Search for the cell housing the specified text and yield its [X, Y] center coordinate. 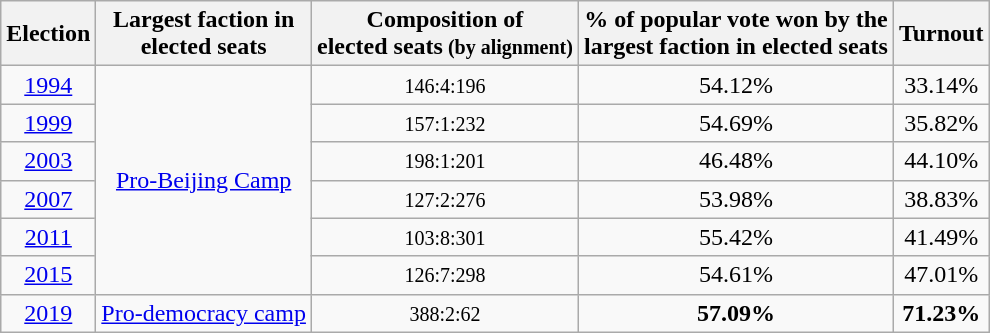
41.49% [941, 237]
103:8:301 [444, 237]
Pro-democracy camp [204, 313]
2003 [48, 161]
38.83% [941, 199]
146:4:196 [444, 85]
Composition of elected seats (by alignment) [444, 34]
2011 [48, 237]
54.61% [736, 275]
53.98% [736, 199]
198:1:201 [444, 161]
126:7:298 [444, 275]
157:1:232 [444, 123]
71.23% [941, 313]
1994 [48, 85]
2007 [48, 199]
% of popular vote won by the largest faction in elected seats [736, 34]
55.42% [736, 237]
Turnout [941, 34]
46.48% [736, 161]
Pro-Beijing Camp [204, 180]
54.12% [736, 85]
44.10% [941, 161]
1999 [48, 123]
47.01% [941, 275]
33.14% [941, 85]
388:2:62 [444, 313]
57.09% [736, 313]
54.69% [736, 123]
127:2:276 [444, 199]
Election [48, 34]
2019 [48, 313]
35.82% [941, 123]
2015 [48, 275]
Largest faction inelected seats [204, 34]
